Search for the cell housing the specified text and yield its [X, Y] center coordinate. 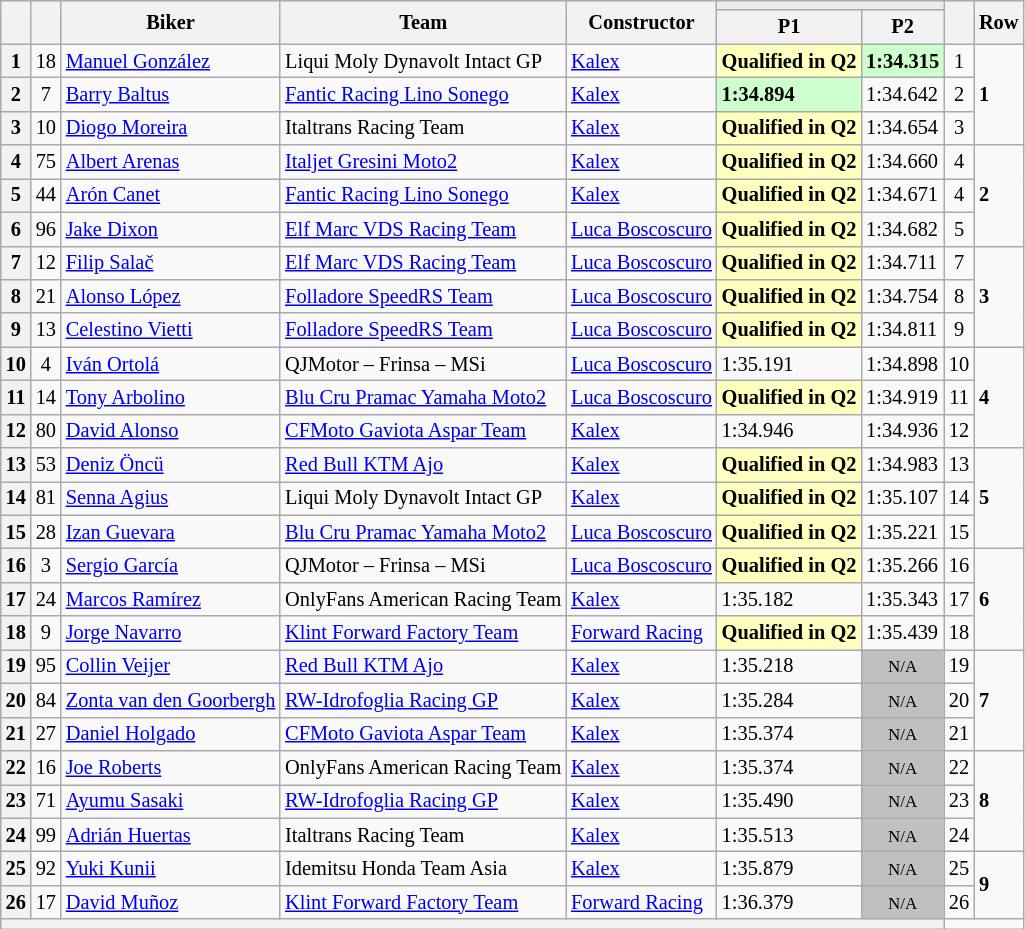
Arón Canet [170, 195]
Ayumu Sasaki [170, 801]
96 [46, 229]
1:34.654 [902, 128]
44 [46, 195]
Zonta van den Goorbergh [170, 700]
1:34.315 [902, 61]
Albert Arenas [170, 162]
Diogo Moreira [170, 128]
1:34.946 [789, 431]
1:34.983 [902, 465]
1:34.711 [902, 263]
Iván Ortolá [170, 364]
Daniel Holgado [170, 734]
1:34.811 [902, 330]
1:34.671 [902, 195]
95 [46, 666]
Collin Veijer [170, 666]
Jorge Navarro [170, 633]
Manuel González [170, 61]
David Alonso [170, 431]
99 [46, 835]
1:34.919 [902, 397]
Celestino Vietti [170, 330]
28 [46, 532]
Row [998, 22]
Alonso López [170, 296]
1:34.660 [902, 162]
Joe Roberts [170, 767]
P2 [902, 27]
Tony Arbolino [170, 397]
1:35.343 [902, 599]
27 [46, 734]
1:34.682 [902, 229]
Biker [170, 22]
1:35.513 [789, 835]
Team [423, 22]
1:35.107 [902, 498]
David Muñoz [170, 902]
Filip Salač [170, 263]
1:35.221 [902, 532]
92 [46, 868]
1:34.754 [902, 296]
Marcos Ramírez [170, 599]
1:35.879 [789, 868]
1:35.439 [902, 633]
1:35.266 [902, 565]
P1 [789, 27]
53 [46, 465]
Jake Dixon [170, 229]
Yuki Kunii [170, 868]
1:34.898 [902, 364]
Adrián Huertas [170, 835]
1:35.490 [789, 801]
75 [46, 162]
Italjet Gresini Moto2 [423, 162]
Idemitsu Honda Team Asia [423, 868]
Deniz Öncü [170, 465]
81 [46, 498]
1:35.284 [789, 700]
1:34.642 [902, 94]
1:36.379 [789, 902]
71 [46, 801]
1:35.182 [789, 599]
Izan Guevara [170, 532]
Barry Baltus [170, 94]
Constructor [642, 22]
1:34.936 [902, 431]
Sergio García [170, 565]
84 [46, 700]
Senna Agius [170, 498]
1:35.191 [789, 364]
1:35.218 [789, 666]
80 [46, 431]
1:34.894 [789, 94]
